Determine the (x, y) coordinate at the center of the cell enclosing the given text.  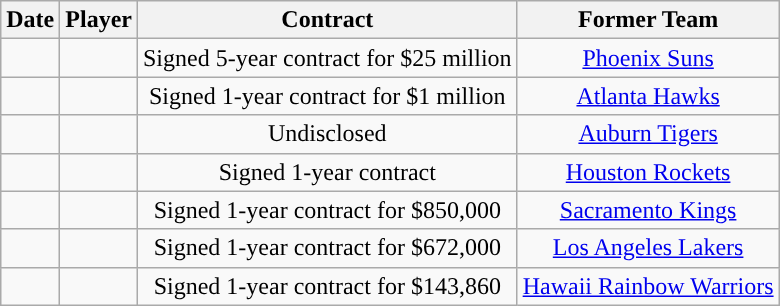
Hawaii Rainbow Warriors (648, 286)
Los Angeles Lakers (648, 248)
Signed 1-year contract for $1 million (327, 96)
Signed 1-year contract for $672,000 (327, 248)
Date (30, 20)
Atlanta Hawks (648, 96)
Signed 1-year contract for $143,860 (327, 286)
Player (99, 20)
Signed 5-year contract for $25 million (327, 58)
Signed 1-year contract for $850,000 (327, 210)
Contract (327, 20)
Undisclosed (327, 134)
Houston Rockets (648, 172)
Former Team (648, 20)
Auburn Tigers (648, 134)
Sacramento Kings (648, 210)
Phoenix Suns (648, 58)
Signed 1-year contract (327, 172)
